For the text-containing cell, return its midpoint in [X, Y] coordinate format. 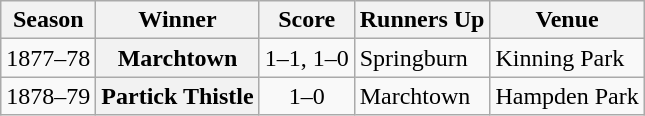
Springburn [422, 58]
1877–78 [48, 58]
Score [306, 20]
1–0 [306, 96]
1–1, 1–0 [306, 58]
Venue [567, 20]
Hampden Park [567, 96]
Partick Thistle [178, 96]
1878–79 [48, 96]
Kinning Park [567, 58]
Winner [178, 20]
Runners Up [422, 20]
Season [48, 20]
